Determine the (X, Y) coordinate at the center of the cell enclosing the given text.  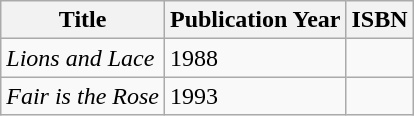
1993 (255, 96)
Lions and Lace (83, 58)
Fair is the Rose (83, 96)
Title (83, 20)
ISBN (380, 20)
1988 (255, 58)
Publication Year (255, 20)
